Capture the cell that displays the provided text and extract its [x, y] central coordinate. 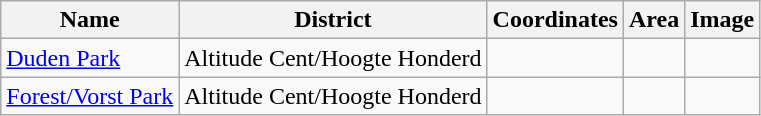
Image [722, 20]
Duden Park [90, 58]
District [333, 20]
Area [654, 20]
Forest/Vorst Park [90, 96]
Name [90, 20]
Coordinates [555, 20]
